Search for the cell housing the specified text and yield its (x, y) center coordinate. 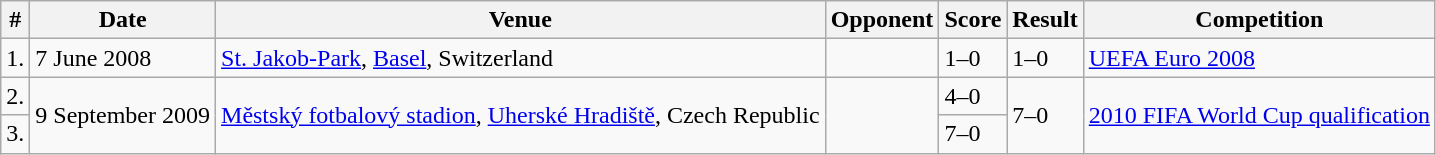
St. Jakob-Park, Basel, Switzerland (521, 58)
7 June 2008 (123, 58)
Score (973, 20)
Městský fotbalový stadion, Uherské Hradiště, Czech Republic (521, 115)
3. (16, 134)
1. (16, 58)
9 September 2009 (123, 115)
Opponent (882, 20)
4–0 (973, 96)
# (16, 20)
2. (16, 96)
Date (123, 20)
2010 FIFA World Cup qualification (1259, 115)
Venue (521, 20)
Competition (1259, 20)
Result (1045, 20)
UEFA Euro 2008 (1259, 58)
